Locate the cell with the specified text and output its (x, y) center coordinate. 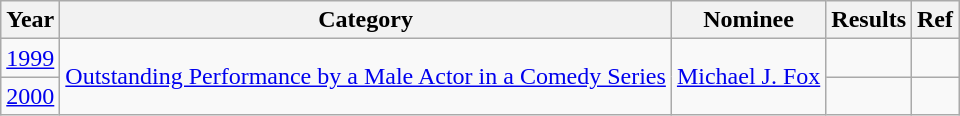
Ref (936, 20)
Results (869, 20)
Category (366, 20)
Outstanding Performance by a Male Actor in a Comedy Series (366, 77)
Year (30, 20)
Michael J. Fox (748, 77)
Nominee (748, 20)
2000 (30, 96)
1999 (30, 58)
